For the text-containing cell, return its midpoint in [X, Y] coordinate format. 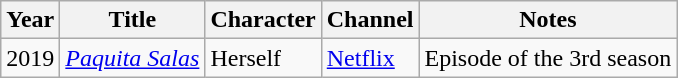
Episode of the 3rd season [548, 58]
Title [132, 20]
Herself [263, 58]
Year [30, 20]
Character [263, 20]
Notes [548, 20]
Channel [370, 20]
Paquita Salas [132, 58]
Netflix [370, 58]
2019 [30, 58]
